Pinpoint the cell where the given text exists, returning its (x, y) midpoint coordinate. 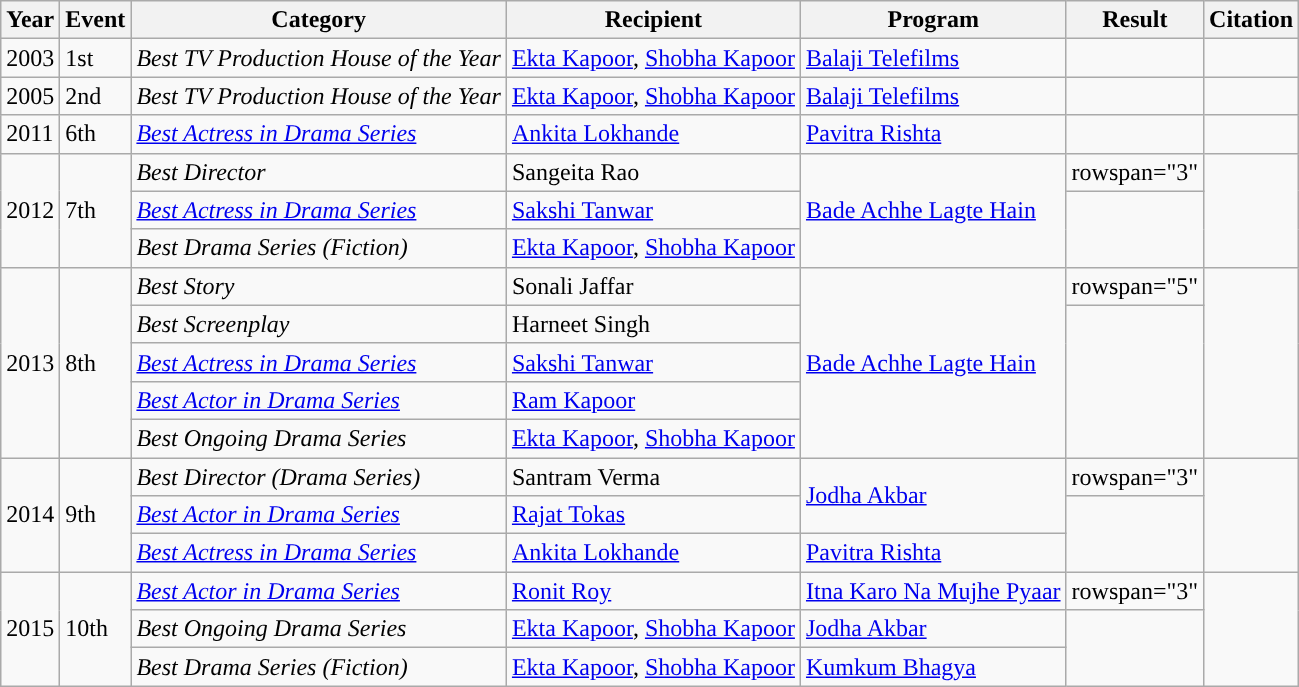
Itna Karo Na Mujhe Pyaar (933, 591)
Result (1135, 20)
Best Story (319, 286)
Sonali Jaffar (653, 286)
Best Screenplay (319, 324)
2003 (30, 58)
Year (30, 20)
Citation (1252, 20)
2011 (30, 134)
2nd (96, 96)
8th (96, 362)
Category (319, 20)
2005 (30, 96)
9th (96, 515)
Best Director (Drama Series) (319, 477)
Recipient (653, 20)
Kumkum Bhagya (933, 667)
Sangeita Rao (653, 172)
Best Director (319, 172)
Ronit Roy (653, 591)
Event (96, 20)
Rajat Tokas (653, 515)
6th (96, 134)
Program (933, 20)
Ram Kapoor (653, 400)
1st (96, 58)
7th (96, 210)
2012 (30, 210)
rowspan="5" (1135, 286)
2015 (30, 629)
2014 (30, 515)
10th (96, 629)
2013 (30, 362)
Santram Verma (653, 477)
Harneet Singh (653, 324)
